Return (x, y) of the center of cell containing provided text 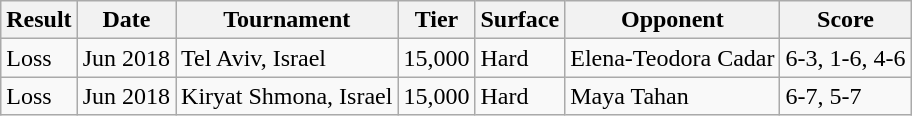
Tier (436, 20)
Opponent (672, 20)
Surface (520, 20)
Tel Aviv, Israel (287, 58)
Tournament (287, 20)
Kiryat Shmona, Israel (287, 96)
6-7, 5-7 (846, 96)
6-3, 1-6, 4-6 (846, 58)
Date (126, 20)
Maya Tahan (672, 96)
Score (846, 20)
Result (39, 20)
Elena-Teodora Cadar (672, 58)
